Provide the [x, y] coordinate of the cell's center where the given text is located.  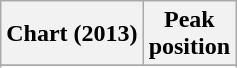
Chart (2013) [72, 34]
Peakposition [189, 34]
